Locate the cell with the specified text and output its [X, Y] center coordinate. 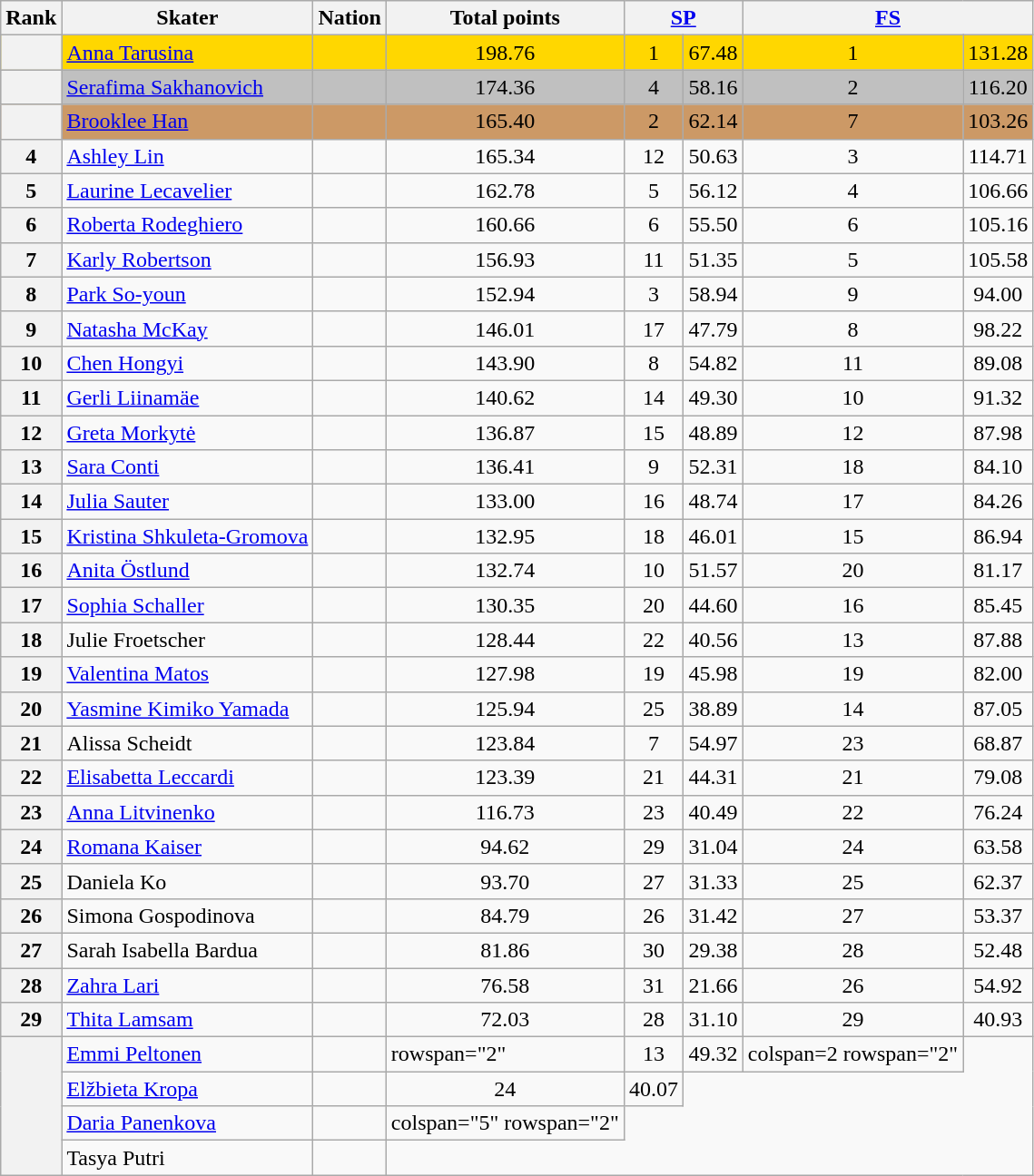
136.87 [505, 433]
Laurine Lecavelier [187, 191]
Skater [187, 18]
103.26 [999, 122]
Serafima Sakhanovich [187, 87]
40.07 [654, 1089]
132.95 [505, 536]
Simona Gospodinova [187, 916]
156.93 [505, 260]
87.88 [999, 640]
Yasmine Kimiko Yamada [187, 709]
Julie Froetscher [187, 640]
Natasha McKay [187, 328]
Elisabetta Leccardi [187, 778]
127.98 [505, 674]
84.79 [505, 916]
76.24 [999, 812]
Anna Litvinenko [187, 812]
54.92 [999, 985]
52.48 [999, 950]
84.10 [999, 467]
31.33 [714, 881]
152.94 [505, 294]
52.31 [714, 467]
56.12 [714, 191]
76.58 [505, 985]
105.58 [999, 260]
131.28 [999, 53]
87.05 [999, 709]
Sarah Isabella Bardua [187, 950]
55.50 [714, 225]
125.94 [505, 709]
40.49 [714, 812]
49.32 [714, 1054]
51.57 [714, 571]
140.62 [505, 397]
Gerli Liinamäe [187, 397]
29.38 [714, 950]
58.94 [714, 294]
Julia Sauter [187, 502]
Zahra Lari [187, 985]
46.01 [714, 536]
Brooklee Han [187, 122]
105.16 [999, 225]
Emmi Peltonen [187, 1054]
67.48 [714, 53]
133.00 [505, 502]
87.98 [999, 433]
Chen Hongyi [187, 363]
Alissa Scheidt [187, 743]
21.66 [714, 985]
143.90 [505, 363]
Park So-youn [187, 294]
93.70 [505, 881]
44.31 [714, 778]
47.79 [714, 328]
165.40 [505, 122]
174.36 [505, 87]
48.89 [714, 433]
81.86 [505, 950]
54.82 [714, 363]
30 [654, 950]
40.93 [999, 1020]
98.22 [999, 328]
162.78 [505, 191]
198.76 [505, 53]
146.01 [505, 328]
Kristina Shkuleta-Gromova [187, 536]
132.74 [505, 571]
94.62 [505, 847]
79.08 [999, 778]
colspan=2 rowspan="2" [852, 1054]
130.35 [505, 605]
106.66 [999, 191]
Romana Kaiser [187, 847]
45.98 [714, 674]
85.45 [999, 605]
123.39 [505, 778]
48.74 [714, 502]
Daniela Ko [187, 881]
62.37 [999, 881]
58.16 [714, 87]
Anita Östlund [187, 571]
Sophia Schaller [187, 605]
Rank [31, 18]
40.56 [714, 640]
Thita Lamsam [187, 1020]
Nation [350, 18]
Daria Panenkova [187, 1123]
84.26 [999, 502]
Elžbieta Kropa [187, 1089]
31.10 [714, 1020]
44.60 [714, 605]
FS [888, 18]
94.00 [999, 294]
50.63 [714, 156]
Total points [505, 18]
136.41 [505, 467]
Sara Conti [187, 467]
Greta Morkytė [187, 433]
114.71 [999, 156]
86.94 [999, 536]
Karly Robertson [187, 260]
63.58 [999, 847]
Roberta Rodeghiero [187, 225]
31.04 [714, 847]
82.00 [999, 674]
128.44 [505, 640]
51.35 [714, 260]
53.37 [999, 916]
68.87 [999, 743]
rowspan="2" [505, 1054]
Valentina Matos [187, 674]
160.66 [505, 225]
89.08 [999, 363]
colspan="5" rowspan="2" [505, 1123]
165.34 [505, 156]
123.84 [505, 743]
31.42 [714, 916]
49.30 [714, 397]
SP [683, 18]
Ashley Lin [187, 156]
31 [654, 985]
91.32 [999, 397]
116.73 [505, 812]
54.97 [714, 743]
62.14 [714, 122]
116.20 [999, 87]
Anna Tarusina [187, 53]
Tasya Putri [187, 1158]
81.17 [999, 571]
72.03 [505, 1020]
38.89 [714, 709]
